Search for the cell housing the specified text and yield its [x, y] center coordinate. 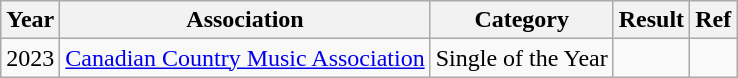
Ref [714, 20]
Category [522, 20]
Year [30, 20]
2023 [30, 58]
Association [245, 20]
Result [651, 20]
Canadian Country Music Association [245, 58]
Single of the Year [522, 58]
